Capture the cell that displays the provided text and extract its (x, y) central coordinate. 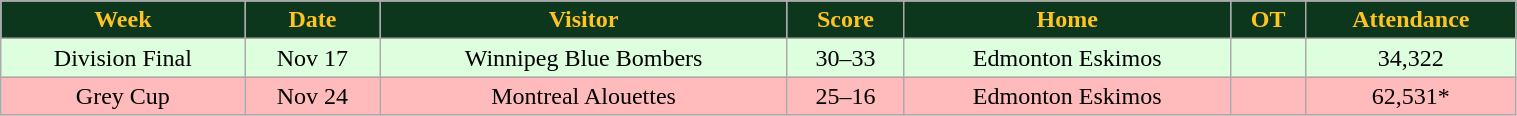
Winnipeg Blue Bombers (584, 58)
Montreal Alouettes (584, 96)
Home (1068, 20)
OT (1268, 20)
Nov 17 (312, 58)
62,531* (1411, 96)
25–16 (845, 96)
Attendance (1411, 20)
34,322 (1411, 58)
Week (123, 20)
Date (312, 20)
Grey Cup (123, 96)
Nov 24 (312, 96)
30–33 (845, 58)
Score (845, 20)
Visitor (584, 20)
Division Final (123, 58)
